Determine the (x, y) coordinate at the center of the cell enclosing the given text.  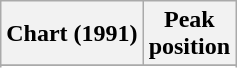
Peakposition (189, 34)
Chart (1991) (72, 34)
